Output the [x, y] coordinate of the center of the cell containing the given text.  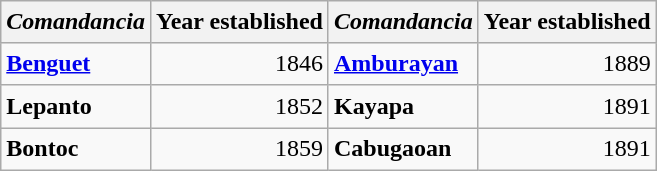
Amburayan [403, 64]
1889 [567, 64]
1859 [240, 149]
Lepanto [76, 106]
1852 [240, 106]
Kayapa [403, 106]
1846 [240, 64]
Cabugaoan [403, 149]
Benguet [76, 64]
Bontoc [76, 149]
